Extract the [x, y] coordinate from the center of the cell holding the provided text.  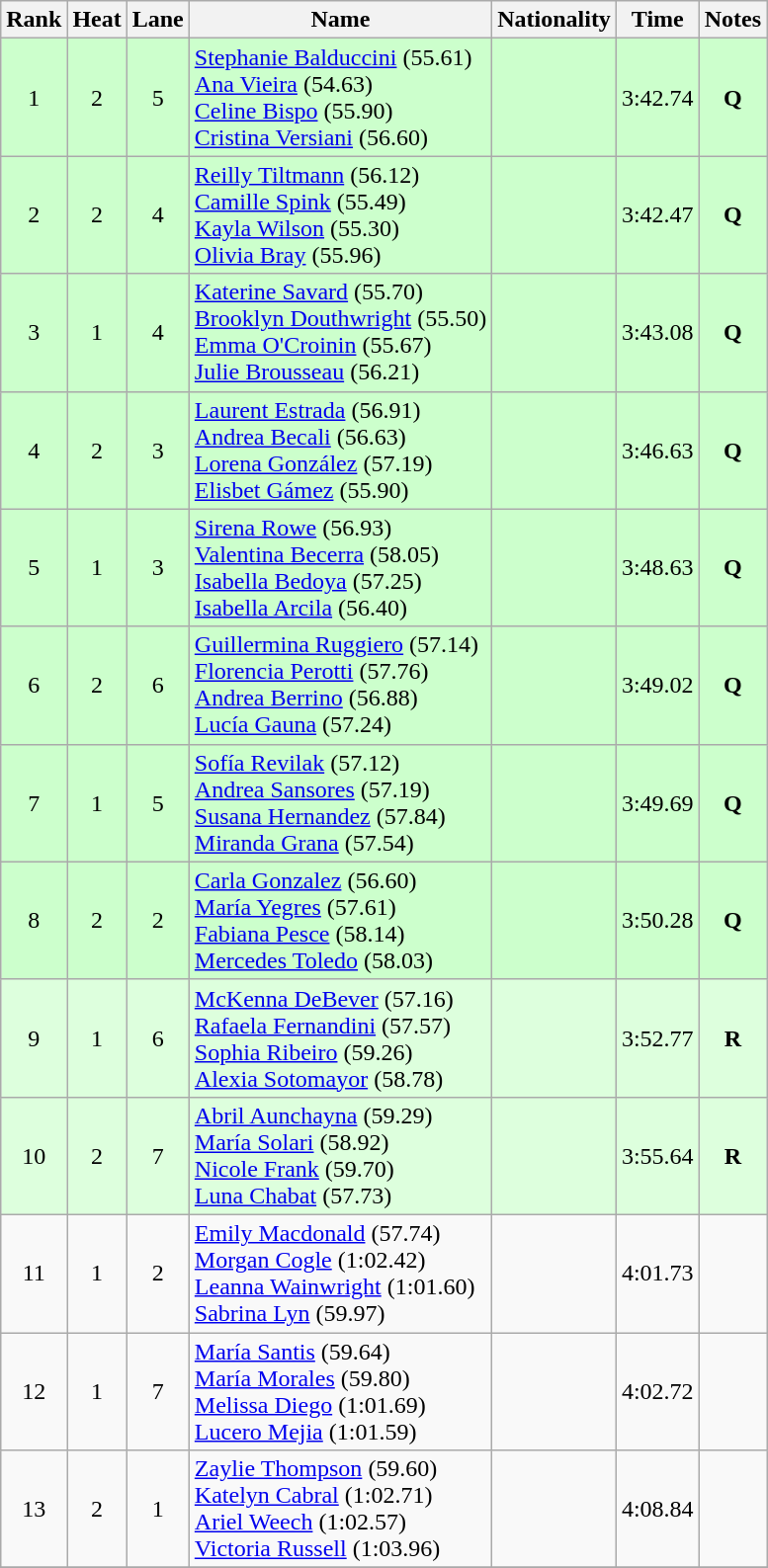
3:49.02 [657, 686]
Abril Aunchayna (59.29)María Solari (58.92)Nicole Frank (59.70)Luna Chabat (57.73) [340, 1156]
Nationality [555, 20]
3:42.47 [657, 215]
Stephanie Balduccini (55.61)Ana Vieira (54.63)Celine Bispo (55.90)Cristina Versiani (56.60) [340, 97]
Lane [158, 20]
3:48.63 [657, 567]
María Santis (59.64)María Morales (59.80)Melissa Diego (1:01.69)Lucero Mejia (1:01.59) [340, 1391]
Time [657, 20]
12 [34, 1391]
4:08.84 [657, 1510]
Zaylie Thompson (59.60)Katelyn Cabral (1:02.71)Ariel Weech (1:02.57)Victoria Russell (1:03.96) [340, 1510]
Reilly Tiltmann (56.12)Camille Spink (55.49)Kayla Wilson (55.30)Olivia Bray (55.96) [340, 215]
Carla Gonzalez (56.60)María Yegres (57.61)Fabiana Pesce (58.14)Mercedes Toledo (58.03) [340, 921]
Emily Macdonald (57.74)Morgan Cogle (1:02.42)Leanna Wainwright (1:01.60)Sabrina Lyn (59.97) [340, 1273]
3:49.69 [657, 802]
10 [34, 1156]
Notes [732, 20]
3:55.64 [657, 1156]
3:52.77 [657, 1037]
Rank [34, 20]
Laurent Estrada (56.91)Andrea Becali (56.63)Lorena González (57.19)Elisbet Gámez (55.90) [340, 451]
4:02.72 [657, 1391]
3:42.74 [657, 97]
13 [34, 1510]
11 [34, 1273]
Name [340, 20]
3:50.28 [657, 921]
8 [34, 921]
9 [34, 1037]
Katerine Savard (55.70)Brooklyn Douthwright (55.50)Emma O'Croinin (55.67)Julie Brousseau (56.21) [340, 332]
3:46.63 [657, 451]
Heat [97, 20]
Guillermina Ruggiero (57.14)Florencia Perotti (57.76)Andrea Berrino (56.88)Lucía Gauna (57.24) [340, 686]
McKenna DeBever (57.16)Rafaela Fernandini (57.57)Sophia Ribeiro (59.26)Alexia Sotomayor (58.78) [340, 1037]
4:01.73 [657, 1273]
3:43.08 [657, 332]
Sirena Rowe (56.93)Valentina Becerra (58.05)Isabella Bedoya (57.25)Isabella Arcila (56.40) [340, 567]
Sofía Revilak (57.12)Andrea Sansores (57.19)Susana Hernandez (57.84)Miranda Grana (57.54) [340, 802]
